Provide the (x, y) coordinate of the cell's center where the given text is located.  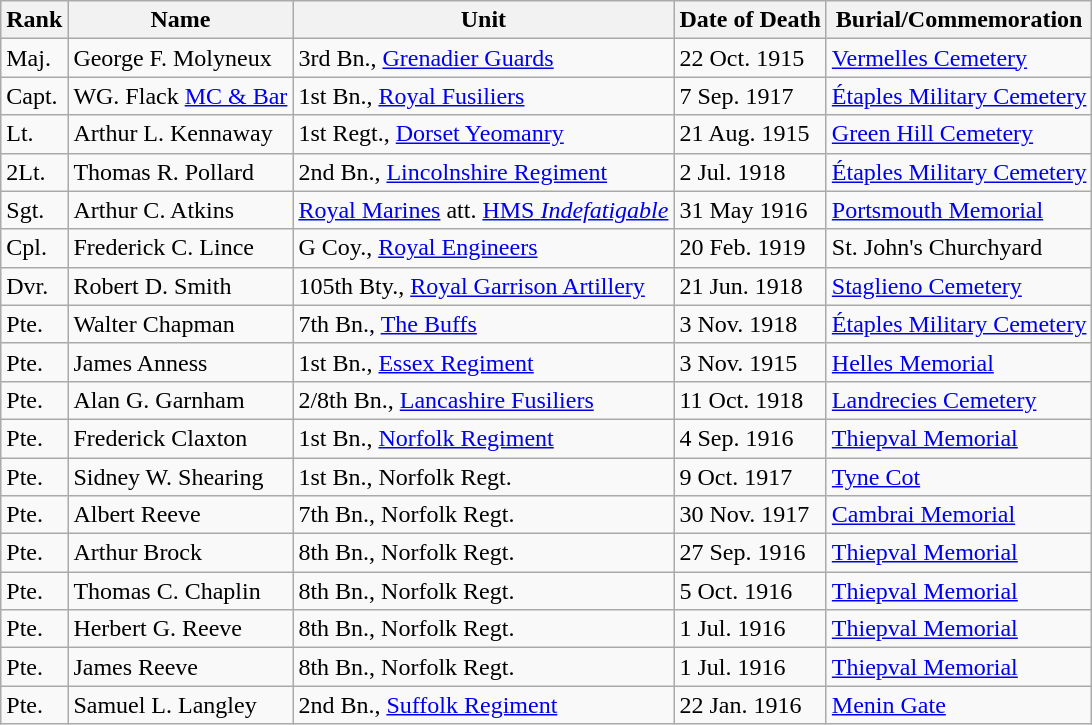
2nd Bn., Lincolnshire Regiment (484, 172)
2/8th Bn., Lancashire Fusiliers (484, 400)
7th Bn., The Buffs (484, 324)
22 Oct. 1915 (750, 58)
St. John's Churchyard (959, 248)
21 Jun. 1918 (750, 286)
3 Nov. 1918 (750, 324)
James Anness (180, 362)
Samuel L. Langley (180, 705)
4 Sep. 1916 (750, 438)
Portsmouth Memorial (959, 210)
30 Nov. 1917 (750, 515)
11 Oct. 1918 (750, 400)
Albert Reeve (180, 515)
Vermelles Cemetery (959, 58)
Landrecies Cemetery (959, 400)
Robert D. Smith (180, 286)
1st Regt., Dorset Yeomanry (484, 134)
Maj. (34, 58)
G Coy., Royal Engineers (484, 248)
Herbert G. Reeve (180, 629)
1st Bn., Royal Fusiliers (484, 96)
Arthur L. Kennaway (180, 134)
22 Jan. 1916 (750, 705)
Arthur Brock (180, 553)
Cambrai Memorial (959, 515)
31 May 1916 (750, 210)
1st Bn., Essex Regiment (484, 362)
Staglieno Cemetery (959, 286)
Cpl. (34, 248)
Thomas C. Chaplin (180, 591)
Sidney W. Shearing (180, 477)
Tyne Cot (959, 477)
2 Jul. 1918 (750, 172)
Sgt. (34, 210)
Rank (34, 20)
Arthur C. Atkins (180, 210)
Walter Chapman (180, 324)
Name (180, 20)
James Reeve (180, 667)
2nd Bn., Suffolk Regiment (484, 705)
George F. Molyneux (180, 58)
105th Bty., Royal Garrison Artillery (484, 286)
Thomas R. Pollard (180, 172)
20 Feb. 1919 (750, 248)
1st Bn., Norfolk Regiment (484, 438)
1st Bn., Norfolk Regt. (484, 477)
21 Aug. 1915 (750, 134)
Unit (484, 20)
Lt. (34, 134)
Green Hill Cemetery (959, 134)
5 Oct. 1916 (750, 591)
Dvr. (34, 286)
Burial/Commemoration (959, 20)
9 Oct. 1917 (750, 477)
Date of Death (750, 20)
Menin Gate (959, 705)
3 Nov. 1915 (750, 362)
Capt. (34, 96)
27 Sep. 1916 (750, 553)
Frederick C. Lince (180, 248)
Helles Memorial (959, 362)
3rd Bn., Grenadier Guards (484, 58)
WG. Flack MC & Bar (180, 96)
7th Bn., Norfolk Regt. (484, 515)
7 Sep. 1917 (750, 96)
Alan G. Garnham (180, 400)
2Lt. (34, 172)
Royal Marines att. HMS Indefatigable (484, 210)
Frederick Claxton (180, 438)
